Return the (x, y) coordinate for the center point of the cell that contains the specified text.  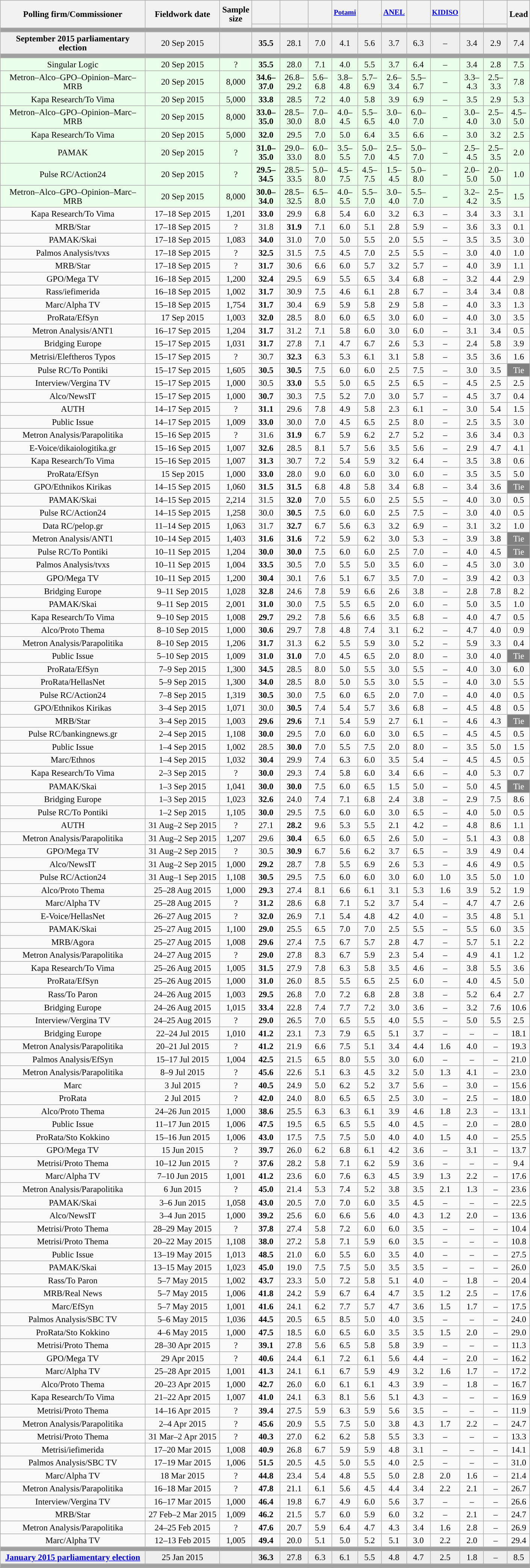
9.0 (320, 474)
18.5 (294, 1333)
19.8 (294, 1502)
MRB/Real News (73, 1294)
Fieldwork date (182, 14)
30.1 (294, 578)
5.5–6.5 (370, 117)
3–4 Jun 2015 (182, 1215)
20–22 May 2015 (182, 1242)
32.5 (266, 253)
41.0 (266, 1397)
17 Sep 2015 (182, 318)
1,207 (236, 839)
15–16 Jun 2015 (182, 1137)
25 Jan 2015 (182, 1557)
23.0 (519, 1072)
40.6 (266, 1358)
19.5 (294, 1124)
3.8–4.8 (345, 82)
41.3 (266, 1372)
8–9 Jul 2015 (182, 1072)
11.9 (519, 1411)
ANEL (394, 12)
Polling firm/Commissioner (73, 14)
2,001 (236, 604)
39.1 (266, 1345)
24–26 Jun 2015 (182, 1112)
E-Voice/HellasNet (73, 916)
3–6 Jun 2015 (182, 1203)
24.4 (294, 1358)
Marc (73, 1085)
4.0–5.5 (345, 196)
16.7 (519, 1385)
23.3 (294, 1281)
40.9 (266, 1449)
1,201 (236, 214)
30.0–34.0 (266, 196)
17.2 (519, 1372)
16–17 Sep 2015 (182, 331)
Sample size (236, 14)
25.6 (294, 1215)
9–10 Sep 2015 (182, 617)
Metrisi/Eleftheros Typos (73, 357)
18 Mar 2015 (182, 1475)
1,060 (236, 487)
8.2 (519, 591)
0.7 (519, 773)
43.7 (266, 1281)
28–29 May 2015 (182, 1228)
3.5–5.5 (345, 152)
1,319 (236, 695)
26–27 Aug 2015 (182, 916)
7.9 (345, 1033)
28.5–32.5 (294, 196)
26.8–29.2 (294, 82)
28.7 (294, 864)
37.8 (266, 1228)
41.8 (266, 1294)
11–14 Sep 2015 (182, 526)
2–4 Apr 2015 (182, 1424)
22–24 Jul 2015 (182, 1033)
33.5 (266, 565)
17–20 Mar 2015 (182, 1449)
47.8 (266, 1488)
Lead (519, 14)
27.0 (294, 1436)
20.4 (519, 1281)
1,206 (236, 643)
26.5 (294, 1021)
36.3 (266, 1557)
24.9 (294, 1085)
1,105 (236, 812)
1,403 (236, 539)
1,063 (236, 526)
40.5 (266, 1085)
Potami (345, 12)
4.5–5.0 (519, 117)
3.3–4.3 (472, 82)
48.5 (266, 1254)
29.0–33.0 (294, 152)
39.7 (266, 1151)
31.0–35.0 (266, 152)
29 Apr 2015 (182, 1358)
13.1 (519, 1112)
13.7 (519, 1151)
2.5–3.0 (495, 117)
30.3 (294, 396)
24–25 Aug 2015 (182, 1021)
31 Aug–1 Sep 2015 (182, 877)
13–15 May 2015 (182, 1267)
Singular Logic (73, 65)
15 Sep 2015 (182, 474)
10.4 (519, 1228)
19.0 (294, 1267)
23.1 (294, 1033)
2 Jul 2015 (182, 1098)
1,010 (236, 1033)
4.0–4.5 (345, 117)
10.6 (519, 1007)
20.0 (294, 1541)
34.5 (266, 669)
Data RC/pelop.gr (73, 526)
ProRata (73, 1098)
24–25 Feb 2015 (182, 1527)
1,041 (236, 786)
2.6–3.4 (394, 82)
26.6 (519, 1502)
7–9 Sep 2015 (182, 669)
E-Voice/dikaiologitika.gr (73, 448)
16–17 Mar 2015 (182, 1502)
1,028 (236, 591)
5–10 Sep 2015 (182, 656)
3 Jul 2015 (182, 1085)
0.6 (519, 461)
11–17 Jun 2015 (182, 1124)
15 Jun 2015 (182, 1151)
29.5–34.5 (266, 174)
32.8 (266, 591)
10–12 Jun 2015 (182, 1163)
1,015 (236, 1007)
0.1 (519, 227)
15.6 (519, 1085)
MRB/Agora (73, 942)
34.6–37.0 (266, 82)
1,083 (236, 240)
20–21 Jul 2015 (182, 1046)
28.1 (294, 43)
Marc/EfSyn (73, 1306)
18.1 (519, 1033)
9.4 (519, 1163)
1–2 Sep 2015 (182, 812)
27.2 (294, 1242)
19.3 (519, 1046)
44.5 (266, 1320)
28.6 (294, 903)
13.3 (519, 1436)
2–3 Sep 2015 (182, 773)
22.5 (519, 1203)
46.2 (266, 1515)
10.8 (519, 1242)
42.5 (266, 1060)
14–16 Apr 2015 (182, 1411)
2,214 (236, 500)
Pulse RC/bankingnews.gr (73, 734)
5.6–6.8 (320, 82)
7.3 (320, 1033)
33.4 (266, 1007)
1,258 (236, 513)
24.2 (294, 1294)
51.5 (266, 1463)
KIDISO (445, 12)
39.2 (266, 1215)
32.3 (294, 357)
27 Feb–2 Mar 2015 (182, 1515)
23.4 (294, 1475)
20.9 (294, 1424)
39.4 (266, 1411)
32.7 (294, 526)
13–19 May 2015 (182, 1254)
38.0 (266, 1242)
6.0–8.0 (320, 152)
Palmos Analysis/EfSyn (73, 1060)
32.4 (266, 279)
16.9 (519, 1397)
1.9 (519, 890)
11.3 (519, 1345)
47.6 (266, 1527)
9.6 (320, 825)
1,032 (236, 760)
6 Jun 2015 (182, 1190)
1,031 (236, 344)
Marc/Ethnos (73, 760)
29.4 (519, 1541)
24.6 (294, 591)
8.3 (320, 955)
28–30 Apr 2015 (182, 1345)
1,754 (236, 305)
1,058 (236, 1203)
33.0–35.0 (266, 117)
7–10 Jun 2015 (182, 1176)
16–18 Mar 2015 (182, 1488)
14.1 (519, 1449)
21–22 Apr 2015 (182, 1397)
15–18 Sep 2015 (182, 305)
5.5–6.7 (419, 82)
1.5–4.5 (394, 174)
38.6 (266, 1112)
January 2015 parliamentary election (73, 1557)
1,605 (236, 370)
12–13 Feb 2015 (182, 1541)
1,071 (236, 708)
42.7 (266, 1385)
15–17 Jul 2015 (182, 1060)
20–23 Apr 2015 (182, 1385)
1,013 (236, 1254)
4–6 May 2015 (182, 1333)
September 2015 parliamentary election (73, 43)
PAMAK (73, 152)
31 Mar–2 Apr 2015 (182, 1436)
0.9 (519, 630)
Metrisi/iefimerida (73, 1449)
5–6 May 2015 (182, 1320)
2–4 Sep 2015 (182, 734)
40.3 (266, 1436)
41.6 (266, 1306)
27.1 (266, 825)
5–9 Sep 2015 (182, 682)
24–27 Aug 2015 (182, 955)
26.7 (519, 1488)
22.8 (294, 1007)
Rass/iefimerida (73, 292)
3.2–4.2 (472, 196)
5.7–6.9 (370, 82)
7.0–8.0 (320, 117)
20.7 (294, 1527)
31.1 (266, 409)
33.8 (266, 100)
13.6 (519, 1215)
46.4 (266, 1502)
ProRata/HellasNet (73, 682)
21.9 (294, 1046)
49.4 (266, 1541)
2.5–3.3 (495, 82)
10–14 Sep 2015 (182, 539)
28.5–33.5 (294, 174)
37.6 (266, 1163)
6.5–8.0 (320, 196)
22.6 (294, 1072)
31.8 (266, 227)
6.0–7.0 (419, 117)
21.1 (294, 1488)
17–19 Mar 2015 (182, 1463)
16.2 (519, 1358)
28.5–30.0 (294, 117)
1,100 (236, 930)
7–8 Sep 2015 (182, 695)
25–28 Apr 2015 (182, 1372)
42.0 (266, 1098)
18.0 (519, 1098)
44.8 (266, 1475)
1,036 (236, 1320)
27.9 (294, 969)
